Capture the cell that displays the provided text and extract its (x, y) central coordinate. 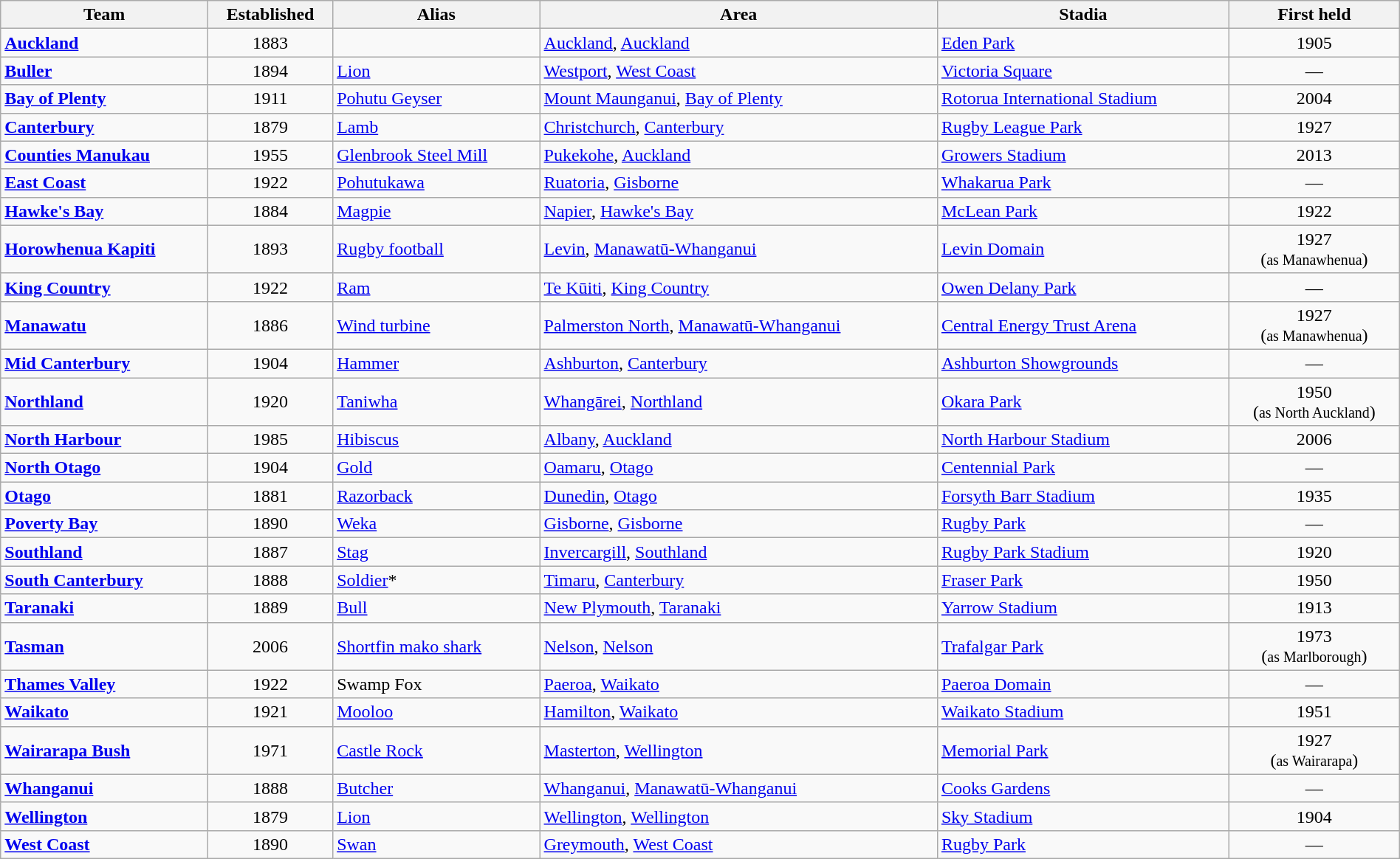
Area (738, 15)
1951 (1314, 712)
1886 (270, 325)
Levin, Manawatū-Whanganui (738, 249)
Team (105, 15)
1889 (270, 608)
Okara Park (1082, 401)
Hamilton, Waikato (738, 712)
Taniwha (436, 401)
Magpie (436, 211)
Greymouth, West Coast (738, 844)
Counties Manukau (105, 155)
Auckland, Auckland (738, 43)
Whanganui, Manawatū-Whanganui (738, 788)
Central Energy Trust Arena (1082, 325)
Bay of Plenty (105, 99)
Established (270, 15)
Otago (105, 496)
Invercargill, Southland (738, 552)
Sky Stadium (1082, 816)
Thames Valley (105, 684)
Ram (436, 287)
Mooloo (436, 712)
Pukekohe, Auckland (738, 155)
East Coast (105, 183)
1950 (1314, 580)
Rugby Park Stadium (1082, 552)
Palmerston North, Manawatū-Whanganui (738, 325)
South Canterbury (105, 580)
Horowhenua Kapiti (105, 249)
1894 (270, 71)
1887 (270, 552)
Whangārei, Northland (738, 401)
Growers Stadium (1082, 155)
2013 (1314, 155)
Gisborne, Gisborne (738, 524)
Hammer (436, 363)
Memorial Park (1082, 750)
Stag (436, 552)
Paeroa Domain (1082, 684)
Fraser Park (1082, 580)
Hibiscus (436, 440)
Levin Domain (1082, 249)
Glenbrook Steel Mill (436, 155)
1921 (270, 712)
Mount Maunganui, Bay of Plenty (738, 99)
1973(as Marlborough) (1314, 646)
North Harbour Stadium (1082, 440)
Canterbury (105, 127)
Wellington (105, 816)
1927 (1314, 127)
1883 (270, 43)
Stadia (1082, 15)
Whakarua Park (1082, 183)
Buller (105, 71)
Paeroa, Waikato (738, 684)
Forsyth Barr Stadium (1082, 496)
Weka (436, 524)
1935 (1314, 496)
Cooks Gardens (1082, 788)
Rugby football (436, 249)
Poverty Bay (105, 524)
Taranaki (105, 608)
1927(as Wairarapa) (1314, 750)
1950(as North Auckland) (1314, 401)
Trafalgar Park (1082, 646)
Waikato (105, 712)
Pohutukawa (436, 183)
Whanganui (105, 788)
Wairarapa Bush (105, 750)
Rotorua International Stadium (1082, 99)
Soldier* (436, 580)
Masterton, Wellington (738, 750)
Timaru, Canterbury (738, 580)
Gold (436, 468)
Christchurch, Canterbury (738, 127)
1893 (270, 249)
Southland (105, 552)
McLean Park (1082, 211)
1911 (270, 99)
Eden Park (1082, 43)
1971 (270, 750)
Manawatu (105, 325)
Ashburton Showgrounds (1082, 363)
Bull (436, 608)
Swan (436, 844)
Pohutu Geyser (436, 99)
West Coast (105, 844)
Swamp Fox (436, 684)
Northland (105, 401)
Albany, Auckland (738, 440)
Rugby League Park (1082, 127)
1884 (270, 211)
Auckland (105, 43)
King Country (105, 287)
Butcher (436, 788)
Ruatoria, Gisborne (738, 183)
Alias (436, 15)
Castle Rock (436, 750)
New Plymouth, Taranaki (738, 608)
North Harbour (105, 440)
1913 (1314, 608)
Te Kūiti, King Country (738, 287)
Yarrow Stadium (1082, 608)
Mid Canterbury (105, 363)
Napier, Hawke's Bay (738, 211)
1881 (270, 496)
1985 (270, 440)
1905 (1314, 43)
Wind turbine (436, 325)
Victoria Square (1082, 71)
1955 (270, 155)
Hawke's Bay (105, 211)
Wellington, Wellington (738, 816)
Razorback (436, 496)
Tasman (105, 646)
North Otago (105, 468)
Shortfin mako shark (436, 646)
Lamb (436, 127)
Westport, West Coast (738, 71)
Centennial Park (1082, 468)
Waikato Stadium (1082, 712)
First held (1314, 15)
Oamaru, Otago (738, 468)
Nelson, Nelson (738, 646)
Dunedin, Otago (738, 496)
2004 (1314, 99)
Owen Delany Park (1082, 287)
Ashburton, Canterbury (738, 363)
